Return (X, Y) of the center of cell containing provided text 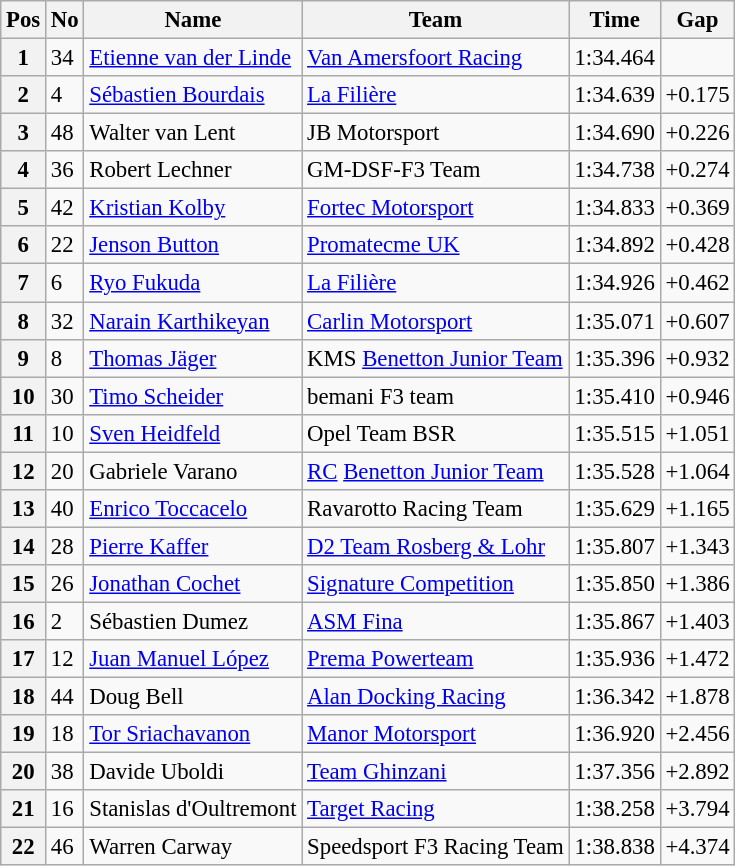
Fortec Motorsport (436, 208)
+1.343 (698, 546)
+2.892 (698, 772)
Davide Uboldi (193, 772)
Enrico Toccacelo (193, 509)
1:35.528 (614, 471)
bemani F3 team (436, 396)
+1.051 (698, 433)
JB Motorsport (436, 133)
D2 Team Rosberg & Lohr (436, 546)
+0.274 (698, 170)
21 (24, 809)
1:34.464 (614, 58)
1:36.920 (614, 734)
34 (65, 58)
1:38.838 (614, 847)
KMS Benetton Junior Team (436, 358)
1:35.807 (614, 546)
Prema Powerteam (436, 659)
1:34.926 (614, 283)
32 (65, 321)
Warren Carway (193, 847)
Kristian Kolby (193, 208)
Time (614, 20)
ASM Fina (436, 621)
Manor Motorsport (436, 734)
42 (65, 208)
Jonathan Cochet (193, 584)
+4.374 (698, 847)
Sébastien Dumez (193, 621)
1:35.071 (614, 321)
+0.932 (698, 358)
Timo Scheider (193, 396)
Sven Heidfeld (193, 433)
26 (65, 584)
+0.607 (698, 321)
1:35.629 (614, 509)
+1.064 (698, 471)
1:35.936 (614, 659)
+2.456 (698, 734)
30 (65, 396)
1:35.396 (614, 358)
Thomas Jäger (193, 358)
1:35.515 (614, 433)
3 (24, 133)
Gap (698, 20)
RC Benetton Junior Team (436, 471)
Ryo Fukuda (193, 283)
No (65, 20)
36 (65, 170)
Target Racing (436, 809)
Van Amersfoort Racing (436, 58)
1:38.258 (614, 809)
7 (24, 283)
1:34.690 (614, 133)
Team Ghinzani (436, 772)
Pierre Kaffer (193, 546)
Stanislas d'Oultremont (193, 809)
38 (65, 772)
40 (65, 509)
Speedsport F3 Racing Team (436, 847)
+0.428 (698, 245)
Name (193, 20)
Alan Docking Racing (436, 697)
17 (24, 659)
48 (65, 133)
Narain Karthikeyan (193, 321)
Doug Bell (193, 697)
28 (65, 546)
1 (24, 58)
Signature Competition (436, 584)
+1.878 (698, 697)
+0.175 (698, 95)
GM-DSF-F3 Team (436, 170)
+1.165 (698, 509)
Carlin Motorsport (436, 321)
1:36.342 (614, 697)
Promatecme UK (436, 245)
+1.386 (698, 584)
Etienne van der Linde (193, 58)
1:34.738 (614, 170)
Ravarotto Racing Team (436, 509)
1:34.892 (614, 245)
Opel Team BSR (436, 433)
Walter van Lent (193, 133)
1:37.356 (614, 772)
Juan Manuel López (193, 659)
Tor Sriachavanon (193, 734)
+1.472 (698, 659)
1:35.410 (614, 396)
+0.946 (698, 396)
9 (24, 358)
Sébastien Bourdais (193, 95)
Team (436, 20)
+1.403 (698, 621)
+0.369 (698, 208)
+0.462 (698, 283)
46 (65, 847)
+0.226 (698, 133)
Robert Lechner (193, 170)
Gabriele Varano (193, 471)
Pos (24, 20)
5 (24, 208)
1:34.833 (614, 208)
11 (24, 433)
14 (24, 546)
+3.794 (698, 809)
1:35.867 (614, 621)
1:35.850 (614, 584)
1:34.639 (614, 95)
Jenson Button (193, 245)
13 (24, 509)
44 (65, 697)
19 (24, 734)
15 (24, 584)
